For the text-containing cell, return its midpoint in [X, Y] coordinate format. 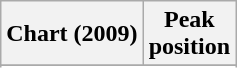
Chart (2009) [72, 34]
Peakposition [189, 34]
